For the text-containing cell, return its midpoint in [x, y] coordinate format. 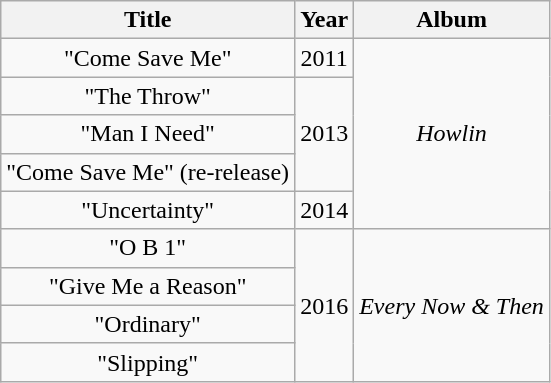
"Uncertainty" [148, 210]
"The Throw" [148, 96]
"Slipping" [148, 362]
Title [148, 20]
2016 [324, 305]
2011 [324, 58]
Howlin [452, 134]
"Come Save Me" (re-release) [148, 172]
2014 [324, 210]
"Come Save Me" [148, 58]
2013 [324, 134]
"Give Me a Reason" [148, 286]
Year [324, 20]
"O B 1" [148, 248]
"Ordinary" [148, 324]
Album [452, 20]
Every Now & Then [452, 305]
"Man I Need" [148, 134]
